Find where the given text appears and provide that cell's center as [X, Y] coordinate. 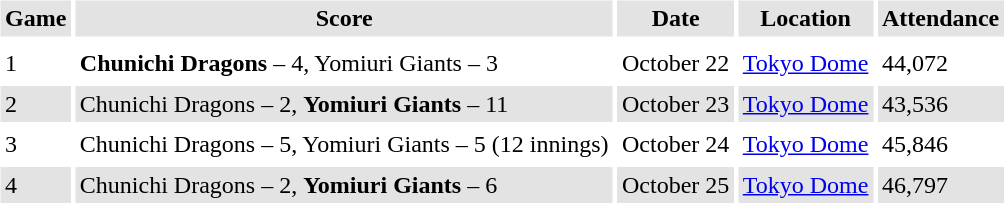
October 25 [675, 185]
Game [35, 18]
43,536 [940, 104]
2 [35, 104]
Chunichi Dragons – 4, Yomiuri Giants – 3 [344, 64]
44,072 [940, 64]
1 [35, 64]
Score [344, 18]
Location [806, 18]
Chunichi Dragons – 2, Yomiuri Giants – 6 [344, 185]
3 [35, 144]
Chunichi Dragons – 5, Yomiuri Giants – 5 (12 innings) [344, 144]
October 23 [675, 104]
October 22 [675, 64]
October 24 [675, 144]
Chunichi Dragons – 2, Yomiuri Giants – 11 [344, 104]
45,846 [940, 144]
Attendance [940, 18]
46,797 [940, 185]
4 [35, 185]
Date [675, 18]
